Pinpoint the cell where the given text exists, returning its [x, y] midpoint coordinate. 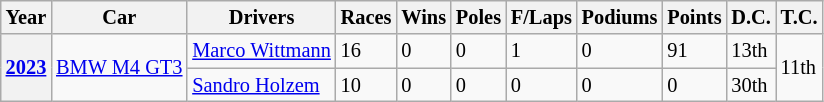
BMW M4 GT3 [119, 68]
10 [366, 85]
F/Laps [542, 17]
Car [119, 17]
D.C. [750, 17]
Marco Wittmann [261, 51]
Sandro Holzem [261, 85]
Podiums [620, 17]
Races [366, 17]
16 [366, 51]
11th [800, 68]
91 [694, 51]
Points [694, 17]
Wins [424, 17]
13th [750, 51]
T.C. [800, 17]
Drivers [261, 17]
1 [542, 51]
Year [26, 17]
2023 [26, 68]
30th [750, 85]
Poles [478, 17]
